Pinpoint the cell where the given text exists, returning its [x, y] midpoint coordinate. 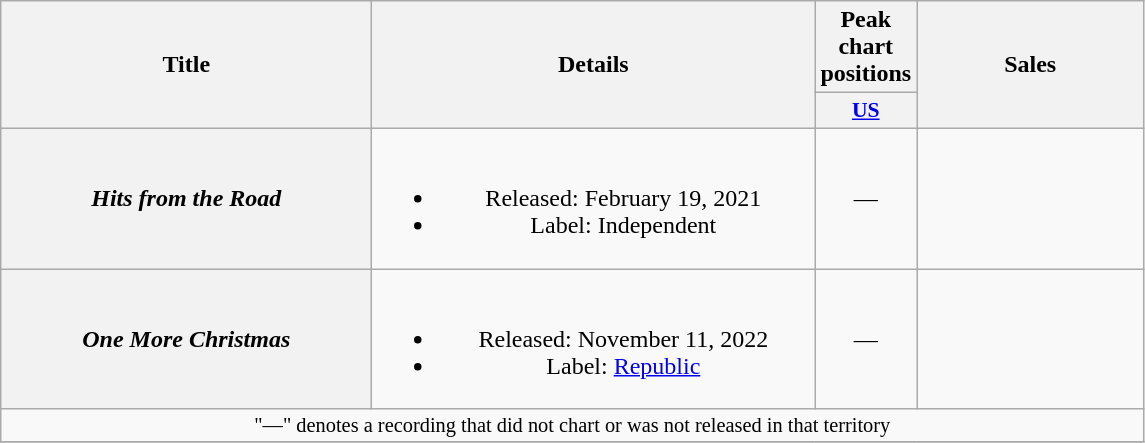
"—" denotes a recording that did not chart or was not released in that territory [572, 426]
Title [186, 65]
One More Christmas [186, 338]
US [866, 111]
Released: November 11, 2022Label: Republic [594, 338]
Hits from the Road [186, 198]
Sales [1030, 65]
Details [594, 65]
Peak chart positions [866, 47]
Released: February 19, 2021Label: Independent [594, 198]
